Output the (x, y) coordinate of the center of the cell containing the given text.  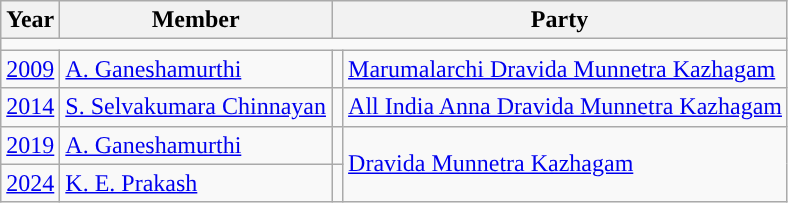
2009 (30, 69)
2019 (30, 145)
S. Selvakumara Chinnayan (196, 107)
Marumalarchi Dravida Munnetra Kazhagam (566, 69)
Dravida Munnetra Kazhagam (566, 164)
2024 (30, 183)
All India Anna Dravida Munnetra Kazhagam (566, 107)
Party (560, 20)
Year (30, 20)
Member (196, 20)
K. E. Prakash (196, 183)
2014 (30, 107)
